Determine the (X, Y) coordinate at the center of the cell enclosing the given text.  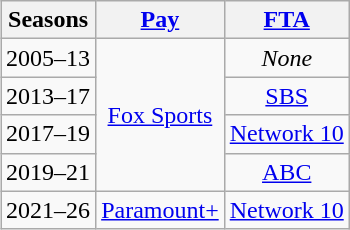
SBS (286, 96)
None (286, 58)
ABC (286, 172)
Pay (160, 20)
Paramount+ (160, 210)
2017–19 (48, 134)
2019–21 (48, 172)
2013–17 (48, 96)
Fox Sports (160, 115)
Seasons (48, 20)
2005–13 (48, 58)
FTA (286, 20)
2021–26 (48, 210)
